For the text-containing cell, return its midpoint in [X, Y] coordinate format. 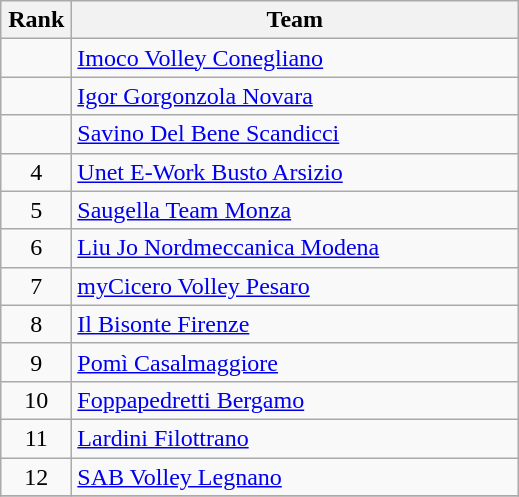
7 [36, 286]
Rank [36, 20]
12 [36, 477]
9 [36, 362]
Unet E-Work Busto Arsizio [295, 172]
6 [36, 248]
Imoco Volley Conegliano [295, 58]
Liu Jo Nordmeccanica Modena [295, 248]
10 [36, 400]
4 [36, 172]
Lardini Filottrano [295, 438]
Igor Gorgonzola Novara [295, 96]
Team [295, 20]
Saugella Team Monza [295, 210]
myCicero Volley Pesaro [295, 286]
Foppapedretti Bergamo [295, 400]
Savino Del Bene Scandicci [295, 134]
Il Bisonte Firenze [295, 324]
SAB Volley Legnano [295, 477]
Pomì Casalmaggiore [295, 362]
8 [36, 324]
11 [36, 438]
5 [36, 210]
